Find where the given text appears and provide that cell's center as [X, Y] coordinate. 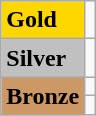
Gold [43, 20]
Silver [43, 58]
Bronze [43, 96]
